Extract the (x, y) coordinate from the center of the cell holding the provided text.  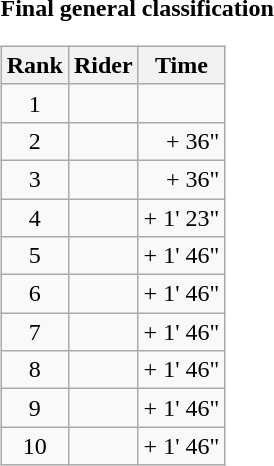
5 (34, 256)
Time (182, 65)
7 (34, 332)
Rider (103, 65)
9 (34, 408)
10 (34, 446)
Rank (34, 65)
3 (34, 179)
1 (34, 103)
2 (34, 141)
4 (34, 217)
+ 1' 23" (182, 217)
8 (34, 370)
6 (34, 294)
